Find where the given text appears and provide that cell's center as (x, y) coordinate. 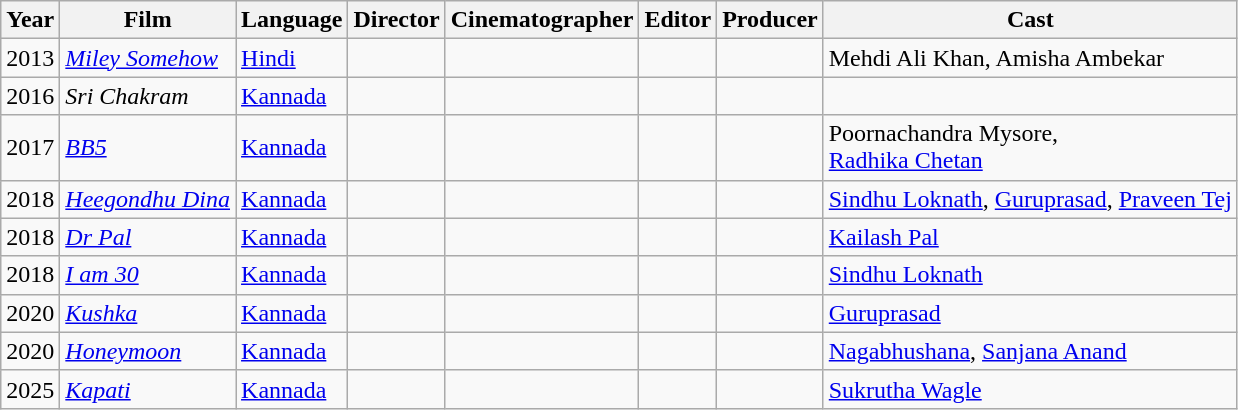
Cinematographer (542, 20)
Guruprasad (1030, 313)
Director (396, 20)
Kailash Pal (1030, 237)
BB5 (148, 148)
Film (148, 20)
Nagabhushana, Sanjana Anand (1030, 351)
Cast (1030, 20)
Hindi (292, 58)
2016 (30, 96)
Heegondhu Dina (148, 199)
2013 (30, 58)
Language (292, 20)
2017 (30, 148)
Honeymoon (148, 351)
Sri Chakram (148, 96)
Sukrutha Wagle (1030, 389)
Producer (770, 20)
Sindhu Loknath, Guruprasad, Praveen Tej (1030, 199)
2025 (30, 389)
Mehdi Ali Khan, Amisha Ambekar (1030, 58)
Miley Somehow (148, 58)
Editor (678, 20)
Sindhu Loknath (1030, 275)
Kushka (148, 313)
Kapati (148, 389)
Poornachandra Mysore,Radhika Chetan (1030, 148)
I am 30 (148, 275)
Year (30, 20)
Dr Pal (148, 237)
